Search for the cell housing the specified text and yield its [x, y] center coordinate. 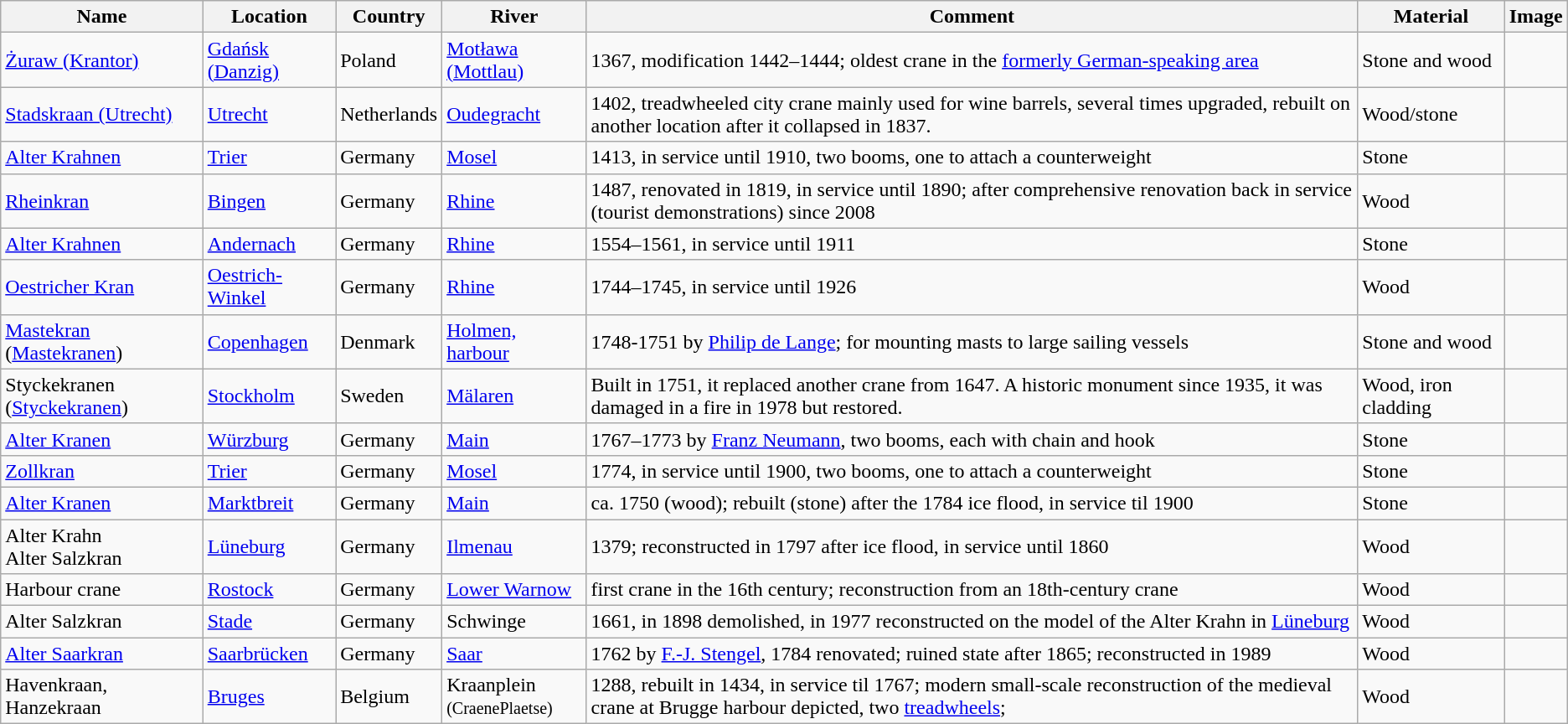
Schwinge [514, 622]
Lüneburg [269, 546]
Gdańsk (Danzig) [269, 60]
Saarbrücken [269, 654]
1402, treadwheeled city crane mainly used for wine barrels, several times upgraded, rebuilt on another location after it collapsed in 1837. [972, 114]
Alter KrahnAlter Salzkran [102, 546]
Comment [972, 17]
Oestrich-Winkel [269, 287]
Sweden [389, 396]
Würzburg [269, 439]
Saar [514, 654]
Motława (Mottlau) [514, 60]
1554–1561, in service until 1911 [972, 244]
1288, rebuilt in 1434, in service til 1767; modern small-scale reconstruction of the medieval crane at Brugge harbour depicted, two treadwheels; [972, 697]
Styckekranen (Styckekranen) [102, 396]
Stade [269, 622]
Bruges [269, 697]
Harbour crane [102, 590]
1744–1745, in service until 1926 [972, 287]
Kraanplein(CraenePlaetse) [514, 697]
1367, modification 1442–1444; oldest crane in the formerly German-speaking area [972, 60]
Holmen, harbour [514, 342]
Poland [389, 60]
Wood/stone [1431, 114]
Stadskraan (Utrecht) [102, 114]
Belgium [389, 697]
Mastekran (Mastekranen) [102, 342]
Ilmenau [514, 546]
Alter Salzkran [102, 622]
Zollkran [102, 471]
Havenkraan, Hanzekraan [102, 697]
Utrecht [269, 114]
Wood, iron cladding [1431, 396]
Denmark [389, 342]
Alter Saarkran [102, 654]
Rheinkran [102, 201]
1748-1751 by Philip de Lange; for mounting masts to large sailing vessels [972, 342]
Rostock [269, 590]
Copenhagen [269, 342]
1762 by F.-J. Stengel, 1784 renovated; ruined state after 1865; reconstructed in 1989 [972, 654]
first crane in the 16th century; reconstruction from an 18th-century crane [972, 590]
Image [1536, 17]
1487, renovated in 1819, in service until 1890; after comprehensive renovation back in service (tourist demonstrations) since 2008 [972, 201]
1774, in service until 1900, two booms, one to attach a counterweight [972, 471]
1767–1773 by Franz Neumann, two booms, each with chain and hook [972, 439]
River [514, 17]
Stockholm [269, 396]
Żuraw (Krantor) [102, 60]
Lower Warnow [514, 590]
1413, in service until 1910, two booms, one to attach a counterweight [972, 158]
Oudegracht [514, 114]
Country [389, 17]
ca. 1750 (wood); rebuilt (stone) after the 1784 ice flood, in service til 1900 [972, 503]
Name [102, 17]
Built in 1751, it replaced another crane from 1647. A historic monument since 1935, it was damaged in a fire in 1978 but restored. [972, 396]
Bingen [269, 201]
Netherlands [389, 114]
Andernach [269, 244]
Mälaren [514, 396]
Material [1431, 17]
1661, in 1898 demolished, in 1977 reconstructed on the model of the Alter Krahn in Lüneburg [972, 622]
Location [269, 17]
Marktbreit [269, 503]
Oestricher Kran [102, 287]
1379; reconstructed in 1797 after ice flood, in service until 1860 [972, 546]
